Capture the cell that displays the provided text and extract its [x, y] central coordinate. 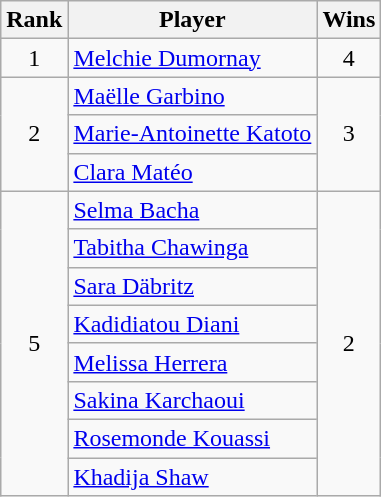
Selma Bacha [192, 210]
Tabitha Chawinga [192, 248]
3 [349, 134]
Player [192, 20]
Melchie Dumornay [192, 58]
5 [34, 343]
Sakina Karchaoui [192, 400]
Marie-Antoinette Katoto [192, 134]
Maëlle Garbino [192, 96]
Clara Matéo [192, 172]
Sara Däbritz [192, 286]
Melissa Herrera [192, 362]
1 [34, 58]
Wins [349, 20]
Rosemonde Kouassi [192, 438]
4 [349, 58]
Kadidiatou Diani [192, 324]
Rank [34, 20]
Khadija Shaw [192, 477]
